Identify which cell holds the provided text, then report its (X, Y) central coordinate. 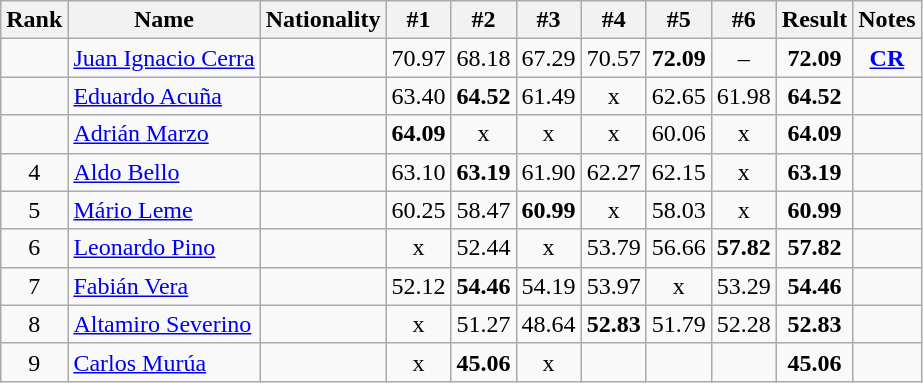
53.29 (744, 286)
Eduardo Acuña (164, 96)
#5 (678, 20)
Aldo Bello (164, 172)
63.40 (418, 96)
7 (34, 286)
68.18 (484, 58)
Leonardo Pino (164, 248)
8 (34, 324)
62.27 (614, 172)
Altamiro Severino (164, 324)
Juan Ignacio Cerra (164, 58)
70.57 (614, 58)
61.90 (548, 172)
52.12 (418, 286)
67.29 (548, 58)
#4 (614, 20)
53.97 (614, 286)
Mário Leme (164, 210)
Carlos Murúa (164, 362)
Notes (887, 20)
#3 (548, 20)
#6 (744, 20)
Name (164, 20)
70.97 (418, 58)
51.79 (678, 324)
9 (34, 362)
6 (34, 248)
51.27 (484, 324)
58.47 (484, 210)
4 (34, 172)
Nationality (323, 20)
60.25 (418, 210)
58.03 (678, 210)
#1 (418, 20)
5 (34, 210)
48.64 (548, 324)
62.65 (678, 96)
Rank (34, 20)
60.06 (678, 134)
61.98 (744, 96)
61.49 (548, 96)
– (744, 58)
Fabián Vera (164, 286)
Result (814, 20)
53.79 (614, 248)
62.15 (678, 172)
CR (887, 58)
#2 (484, 20)
52.44 (484, 248)
54.19 (548, 286)
56.66 (678, 248)
Adrián Marzo (164, 134)
52.28 (744, 324)
63.10 (418, 172)
